Output the [x, y] coordinate of the center of the cell containing the given text.  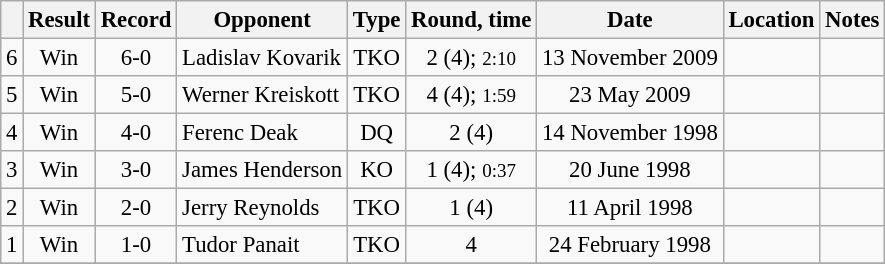
5-0 [136, 95]
Notes [852, 20]
Werner Kreiskott [262, 95]
4 (4); 1:59 [472, 95]
23 May 2009 [630, 95]
Type [376, 20]
Result [60, 20]
Date [630, 20]
Record [136, 20]
3-0 [136, 170]
2 (4) [472, 133]
5 [12, 95]
Round, time [472, 20]
2-0 [136, 208]
6-0 [136, 58]
13 November 2009 [630, 58]
11 April 1998 [630, 208]
Location [772, 20]
14 November 1998 [630, 133]
6 [12, 58]
1 [12, 245]
1 (4); 0:37 [472, 170]
1 (4) [472, 208]
Ferenc Deak [262, 133]
James Henderson [262, 170]
1-0 [136, 245]
3 [12, 170]
Tudor Panait [262, 245]
4-0 [136, 133]
2 [12, 208]
KO [376, 170]
2 (4); 2:10 [472, 58]
DQ [376, 133]
Ladislav Kovarik [262, 58]
Opponent [262, 20]
24 February 1998 [630, 245]
20 June 1998 [630, 170]
Jerry Reynolds [262, 208]
